Extract the [X, Y] coordinate from the center of the cell holding the provided text.  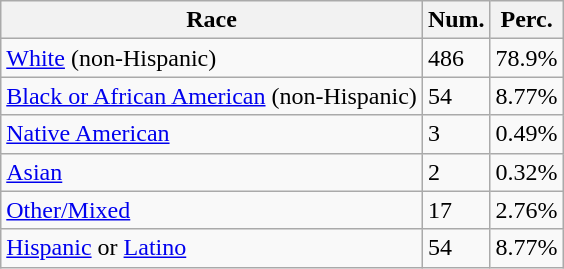
2.76% [526, 210]
3 [456, 134]
Perc. [526, 20]
486 [456, 58]
Asian [212, 172]
78.9% [526, 58]
Native American [212, 134]
Black or African American (non-Hispanic) [212, 96]
Hispanic or Latino [212, 248]
Other/Mixed [212, 210]
White (non-Hispanic) [212, 58]
2 [456, 172]
17 [456, 210]
0.32% [526, 172]
Num. [456, 20]
Race [212, 20]
0.49% [526, 134]
